Provide the [x, y] coordinate of the cell's center where the given text is located.  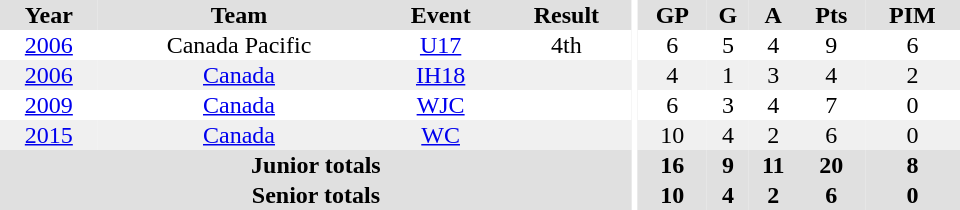
Pts [832, 15]
G [728, 15]
5 [728, 45]
Canada Pacific [240, 45]
Junior totals [316, 165]
IH18 [440, 75]
Result [566, 15]
Senior totals [316, 195]
11 [774, 165]
2015 [49, 135]
Team [240, 15]
Year [49, 15]
20 [832, 165]
2009 [49, 105]
7 [832, 105]
A [774, 15]
1 [728, 75]
WC [440, 135]
16 [673, 165]
Event [440, 15]
PIM [912, 15]
4th [566, 45]
8 [912, 165]
U17 [440, 45]
GP [673, 15]
WJC [440, 105]
